Provide the (X, Y) coordinate of the cell's center where the given text is located.  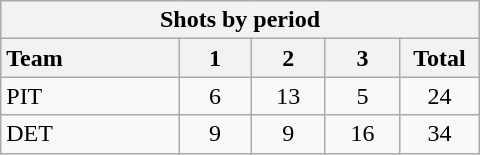
Shots by period (240, 20)
1 (215, 58)
3 (362, 58)
16 (362, 134)
2 (288, 58)
Total (440, 58)
24 (440, 96)
PIT (90, 96)
13 (288, 96)
5 (362, 96)
34 (440, 134)
Team (90, 58)
DET (90, 134)
6 (215, 96)
